Search for the cell housing the specified text and yield its [x, y] center coordinate. 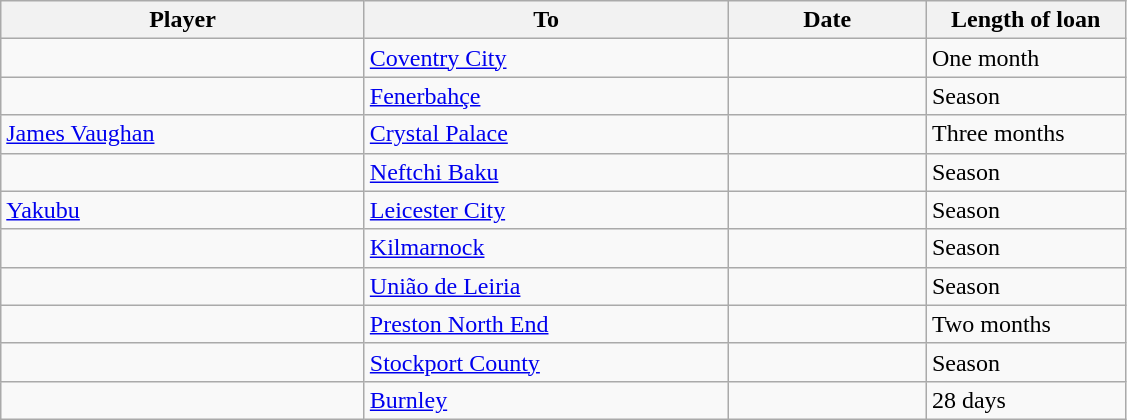
Coventry City [546, 58]
Preston North End [546, 324]
James Vaughan [183, 134]
Stockport County [546, 362]
To [546, 20]
Three months [1026, 134]
Player [183, 20]
Two months [1026, 324]
Date [828, 20]
Yakubu [183, 210]
Fenerbahçe [546, 96]
28 days [1026, 400]
Length of loan [1026, 20]
Burnley [546, 400]
Kilmarnock [546, 248]
Neftchi Baku [546, 172]
União de Leiria [546, 286]
Leicester City [546, 210]
Crystal Palace [546, 134]
One month [1026, 58]
